Locate the cell with the specified text and output its [X, Y] center coordinate. 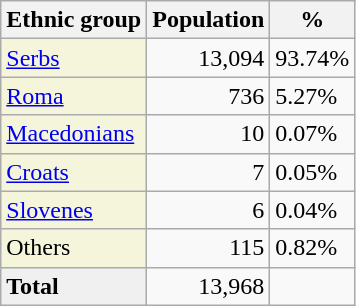
Others [74, 248]
Serbs [74, 58]
93.74% [312, 58]
Total [74, 286]
6 [208, 210]
Croats [74, 172]
0.07% [312, 134]
Population [208, 20]
% [312, 20]
736 [208, 96]
Macedonians [74, 134]
13,094 [208, 58]
Roma [74, 96]
0.04% [312, 210]
115 [208, 248]
Ethnic group [74, 20]
7 [208, 172]
0.05% [312, 172]
0.82% [312, 248]
5.27% [312, 96]
Slovenes [74, 210]
13,968 [208, 286]
10 [208, 134]
